Pinpoint the cell where the given text exists, returning its (x, y) midpoint coordinate. 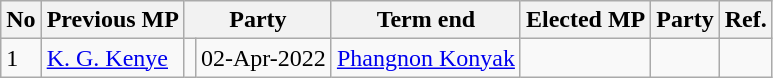
1 (21, 58)
Phangnon Konyak (426, 58)
02-Apr-2022 (263, 58)
Term end (426, 20)
Elected MP (585, 20)
Ref. (746, 20)
K. G. Kenye (112, 58)
No (21, 20)
Previous MP (112, 20)
